Capture the cell that displays the provided text and extract its [x, y] central coordinate. 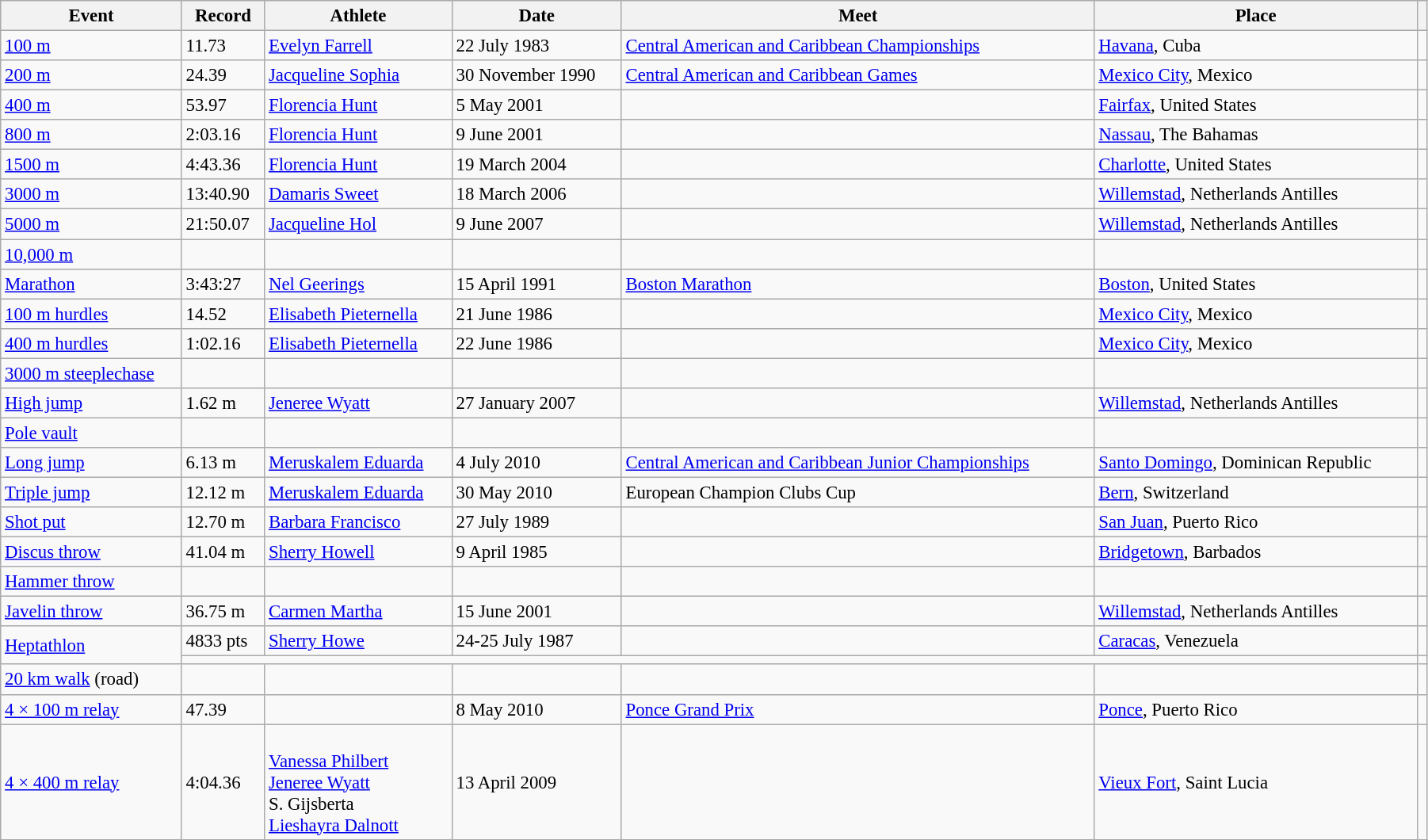
Fairfax, United States [1255, 105]
47.39 [223, 709]
Bern, Switzerland [1255, 492]
Event [92, 16]
3000 m [92, 194]
Nel Geerings [358, 284]
Jacqueline Hol [358, 224]
12.12 m [223, 492]
Discus throw [92, 552]
24.39 [223, 75]
Evelyn Farrell [358, 46]
Havana, Cuba [1255, 46]
200 m [92, 75]
100 m hurdles [92, 314]
Central American and Caribbean Games [857, 75]
400 m [92, 105]
30 May 2010 [536, 492]
5000 m [92, 224]
Vieux Fort, Saint Lucia [1255, 782]
Nassau, The Bahamas [1255, 135]
13 April 2009 [536, 782]
European Champion Clubs Cup [857, 492]
1500 m [92, 165]
22 July 1983 [536, 46]
Record [223, 16]
15 June 2001 [536, 612]
Boston Marathon [857, 284]
36.75 m [223, 612]
Carmen Martha [358, 612]
1:02.16 [223, 343]
Jacqueline Sophia [358, 75]
20 km walk (road) [92, 680]
Ponce, Puerto Rico [1255, 709]
Santo Domingo, Dominican Republic [1255, 463]
Heptathlon [92, 645]
13:40.90 [223, 194]
Hammer throw [92, 582]
High jump [92, 403]
21 June 1986 [536, 314]
12.70 m [223, 522]
Athlete [358, 16]
Pole vault [92, 433]
22 June 1986 [536, 343]
9 June 2001 [536, 135]
Caracas, Venezuela [1255, 641]
Barbara Francisco [358, 522]
4833 pts [223, 641]
4:04.36 [223, 782]
3:43:27 [223, 284]
21:50.07 [223, 224]
Date [536, 16]
3000 m steeplechase [92, 373]
Charlotte, United States [1255, 165]
24-25 July 1987 [536, 641]
Shot put [92, 522]
1.62 m [223, 403]
27 January 2007 [536, 403]
15 April 1991 [536, 284]
11.73 [223, 46]
Triple jump [92, 492]
400 m hurdles [92, 343]
Central American and Caribbean Championships [857, 46]
2:03.16 [223, 135]
30 November 1990 [536, 75]
Sherry Howell [358, 552]
Sherry Howe [358, 641]
19 March 2004 [536, 165]
Bridgetown, Barbados [1255, 552]
Marathon [92, 284]
Meet [857, 16]
10,000 m [92, 254]
San Juan, Puerto Rico [1255, 522]
14.52 [223, 314]
6.13 m [223, 463]
9 April 1985 [536, 552]
4 × 100 m relay [92, 709]
Long jump [92, 463]
Vanessa PhilbertJeneree WyattS. GijsbertaLieshayra Dalnott [358, 782]
Place [1255, 16]
5 May 2001 [536, 105]
Jeneree Wyatt [358, 403]
4 July 2010 [536, 463]
800 m [92, 135]
Javelin throw [92, 612]
100 m [92, 46]
53.97 [223, 105]
Ponce Grand Prix [857, 709]
Damaris Sweet [358, 194]
18 March 2006 [536, 194]
41.04 m [223, 552]
Central American and Caribbean Junior Championships [857, 463]
9 June 2007 [536, 224]
27 July 1989 [536, 522]
4 × 400 m relay [92, 782]
4:43.36 [223, 165]
Boston, United States [1255, 284]
8 May 2010 [536, 709]
